Search for the cell housing the specified text and yield its (X, Y) center coordinate. 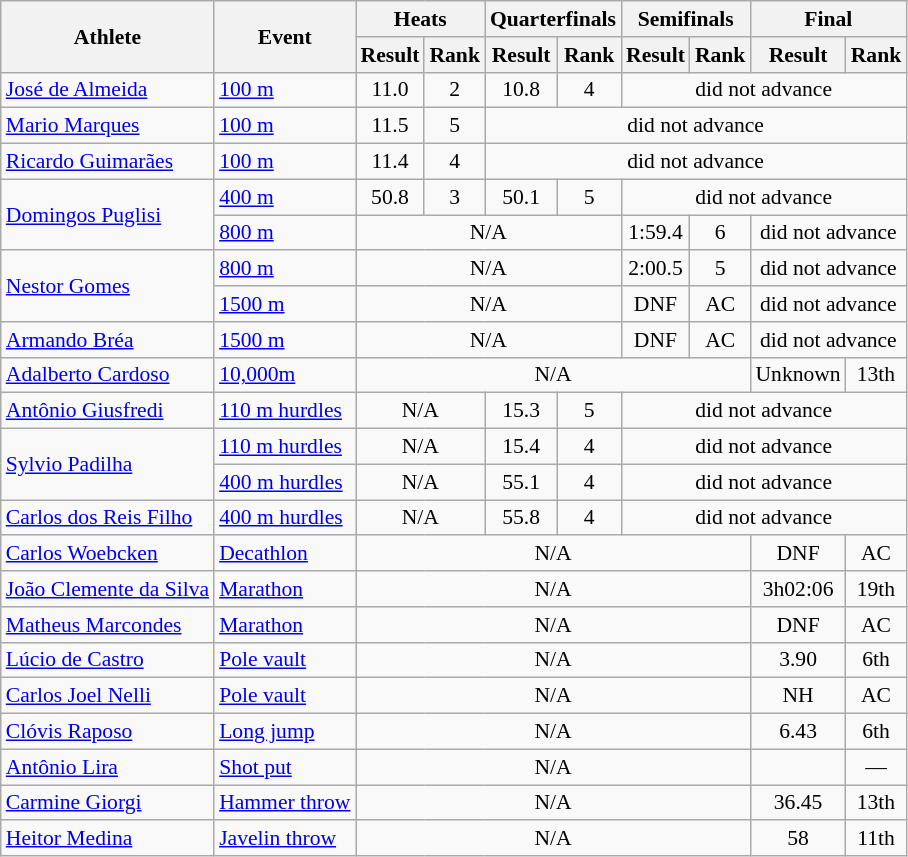
Adalberto Cardoso (108, 375)
Carmine Giorgi (108, 803)
3h02:06 (798, 589)
Carlos Woebcken (108, 554)
José de Almeida (108, 90)
11.0 (390, 90)
Semifinals (686, 19)
19th (876, 589)
Domingos Puglisi (108, 214)
36.45 (798, 803)
6.43 (798, 732)
Long jump (284, 732)
Shot put (284, 767)
400 m (284, 197)
Carlos dos Reis Filho (108, 518)
Heats (420, 19)
15.4 (521, 447)
55.8 (521, 518)
1:59.4 (656, 233)
11th (876, 839)
3 (454, 197)
Decathlon (284, 554)
Javelin throw (284, 839)
João Clemente da Silva (108, 589)
58 (798, 839)
Mario Marques (108, 126)
Athlete (108, 36)
NH (798, 696)
Unknown (798, 375)
50.8 (390, 197)
2 (454, 90)
Antônio Lira (108, 767)
Clóvis Raposo (108, 732)
11.4 (390, 162)
55.1 (521, 482)
Final (828, 19)
3.90 (798, 660)
50.1 (521, 197)
Armando Bréa (108, 340)
Event (284, 36)
Matheus Marcondes (108, 625)
Heitor Medina (108, 839)
Sylvio Padilha (108, 464)
— (876, 767)
10.8 (521, 90)
Ricardo Guimarães (108, 162)
2:00.5 (656, 269)
6 (720, 233)
15.3 (521, 411)
Lúcio de Castro (108, 660)
Carlos Joel Nelli (108, 696)
Nestor Gomes (108, 286)
Quarterfinals (553, 19)
11.5 (390, 126)
Antônio Giusfredi (108, 411)
Hammer throw (284, 803)
10,000m (284, 375)
